Provide the (x, y) coordinate of the cell's center where the given text is located.  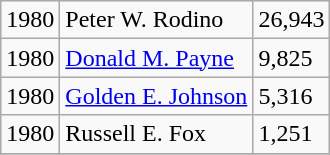
26,943 (292, 20)
Donald M. Payne (156, 58)
1,251 (292, 134)
Russell E. Fox (156, 134)
9,825 (292, 58)
Peter W. Rodino (156, 20)
5,316 (292, 96)
Golden E. Johnson (156, 96)
